Extract the [X, Y] coordinate from the center of the cell holding the provided text.  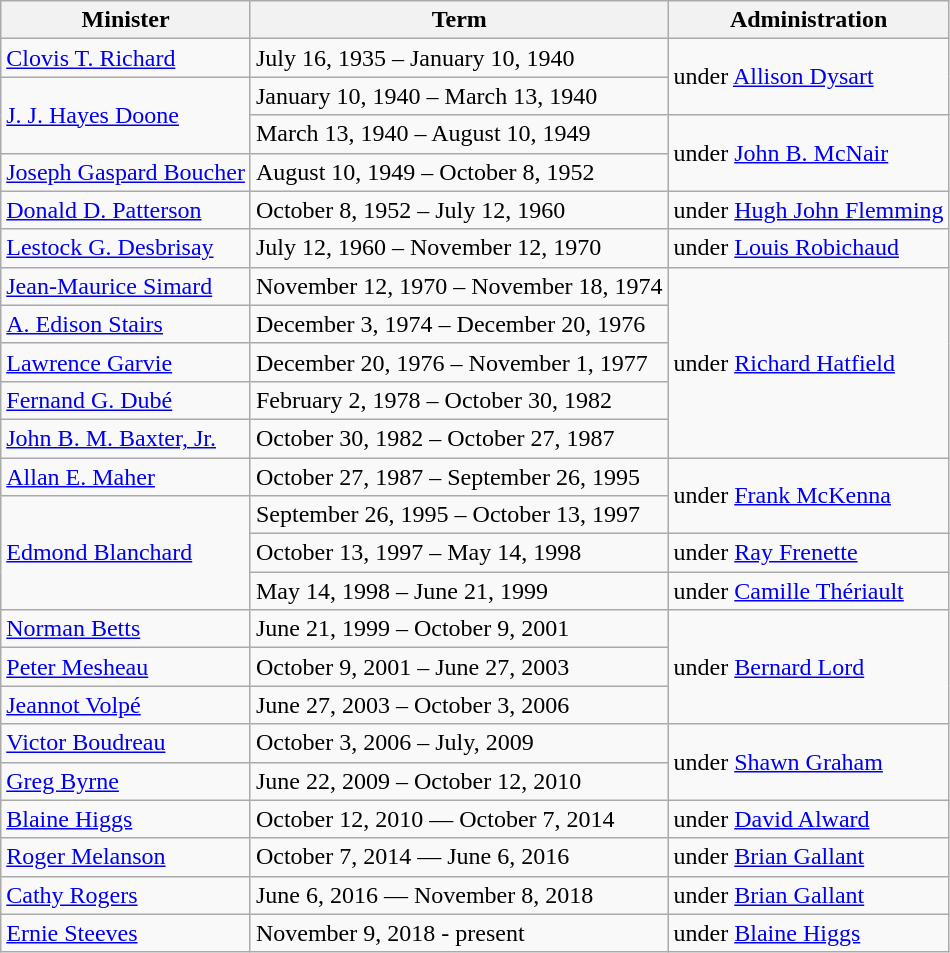
August 10, 1949 – October 8, 1952 [459, 172]
May 14, 1998 – June 21, 1999 [459, 591]
October 7, 2014 — June 6, 2016 [459, 857]
Administration [808, 20]
Donald D. Patterson [126, 210]
Lawrence Garvie [126, 362]
October 30, 1982 – October 27, 1987 [459, 438]
under John B. McNair [808, 153]
Edmond Blanchard [126, 553]
under Ray Frenette [808, 553]
October 3, 2006 – July, 2009 [459, 743]
under Hugh John Flemming [808, 210]
November 12, 1970 – November 18, 1974 [459, 286]
Roger Melanson [126, 857]
under Bernard Lord [808, 667]
under Frank McKenna [808, 496]
under Camille Thériault [808, 591]
Lestock G. Desbrisay [126, 248]
July 12, 1960 – November 12, 1970 [459, 248]
June 22, 2009 – October 12, 2010 [459, 781]
October 13, 1997 – May 14, 1998 [459, 553]
John B. M. Baxter, Jr. [126, 438]
J. J. Hayes Doone [126, 115]
November 9, 2018 - present [459, 933]
June 21, 1999 – October 9, 2001 [459, 629]
October 8, 1952 – July 12, 1960 [459, 210]
Joseph Gaspard Boucher [126, 172]
under Allison Dysart [808, 77]
Peter Mesheau [126, 667]
Cathy Rogers [126, 895]
December 3, 1974 – December 20, 1976 [459, 324]
Allan E. Maher [126, 477]
under Shawn Graham [808, 762]
Term [459, 20]
December 20, 1976 – November 1, 1977 [459, 362]
Victor Boudreau [126, 743]
Jean-Maurice Simard [126, 286]
October 12, 2010 — October 7, 2014 [459, 819]
March 13, 1940 – August 10, 1949 [459, 134]
Greg Byrne [126, 781]
February 2, 1978 – October 30, 1982 [459, 400]
Jeannot Volpé [126, 705]
under Richard Hatfield [808, 362]
under Blaine Higgs [808, 933]
A. Edison Stairs [126, 324]
October 27, 1987 – September 26, 1995 [459, 477]
June 6, 2016 — November 8, 2018 [459, 895]
Clovis T. Richard [126, 58]
Ernie Steeves [126, 933]
October 9, 2001 – June 27, 2003 [459, 667]
June 27, 2003 – October 3, 2006 [459, 705]
under Louis Robichaud [808, 248]
Minister [126, 20]
January 10, 1940 – March 13, 1940 [459, 96]
Fernand G. Dubé [126, 400]
Blaine Higgs [126, 819]
Norman Betts [126, 629]
July 16, 1935 – January 10, 1940 [459, 58]
under David Alward [808, 819]
September 26, 1995 – October 13, 1997 [459, 515]
